Detect which cell encompasses the target text, then output its (X, Y) center coordinate. 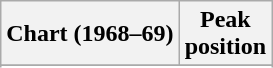
Chart (1968–69) (90, 34)
Peak position (225, 34)
